Locate the cell with the specified text and output its [x, y] center coordinate. 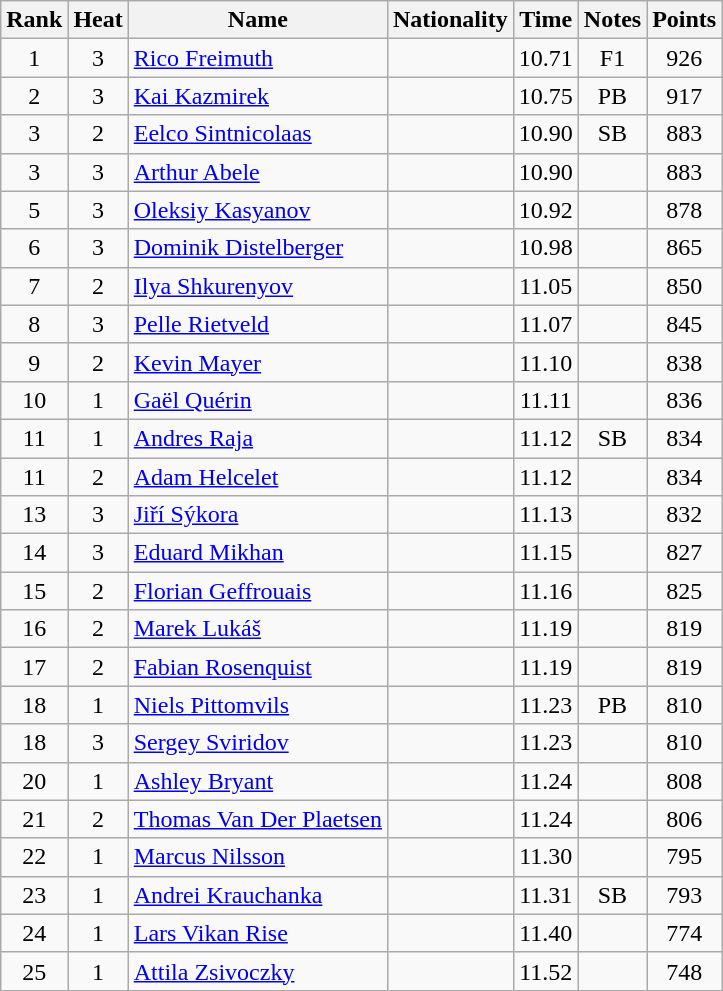
Kai Kazmirek [258, 96]
Pelle Rietveld [258, 324]
Points [684, 20]
Andres Raja [258, 438]
11.30 [546, 857]
Notes [612, 20]
Rank [34, 20]
Rico Freimuth [258, 58]
Adam Helcelet [258, 477]
11.31 [546, 895]
10.98 [546, 248]
24 [34, 933]
Fabian Rosenquist [258, 667]
13 [34, 515]
Niels Pittomvils [258, 705]
Dominik Distelberger [258, 248]
11.05 [546, 286]
23 [34, 895]
14 [34, 553]
11.52 [546, 971]
21 [34, 819]
11.11 [546, 400]
11.10 [546, 362]
22 [34, 857]
878 [684, 210]
774 [684, 933]
Attila Zsivoczky [258, 971]
Time [546, 20]
11.15 [546, 553]
Andrei Krauchanka [258, 895]
926 [684, 58]
11.13 [546, 515]
Name [258, 20]
25 [34, 971]
850 [684, 286]
838 [684, 362]
Thomas Van Der Plaetsen [258, 819]
10.71 [546, 58]
Oleksiy Kasyanov [258, 210]
Gaël Quérin [258, 400]
806 [684, 819]
7 [34, 286]
11.07 [546, 324]
Marcus Nilsson [258, 857]
8 [34, 324]
F1 [612, 58]
11.40 [546, 933]
865 [684, 248]
Florian Geffrouais [258, 591]
Nationality [450, 20]
9 [34, 362]
793 [684, 895]
Ilya Shkurenyov [258, 286]
10 [34, 400]
20 [34, 781]
Arthur Abele [258, 172]
Ashley Bryant [258, 781]
Eelco Sintnicolaas [258, 134]
917 [684, 96]
6 [34, 248]
832 [684, 515]
Kevin Mayer [258, 362]
Heat [98, 20]
827 [684, 553]
808 [684, 781]
748 [684, 971]
Sergey Sviridov [258, 743]
15 [34, 591]
825 [684, 591]
Eduard Mikhan [258, 553]
16 [34, 629]
10.92 [546, 210]
795 [684, 857]
836 [684, 400]
845 [684, 324]
17 [34, 667]
10.75 [546, 96]
11.16 [546, 591]
5 [34, 210]
Marek Lukáš [258, 629]
Jiří Sýkora [258, 515]
Lars Vikan Rise [258, 933]
